Return (x, y) of the center of cell containing provided text 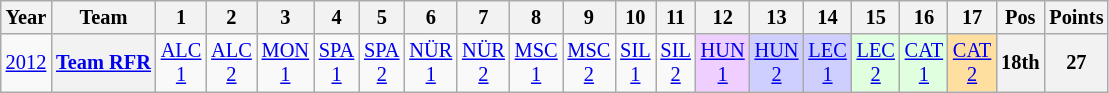
SPA1 (336, 63)
12 (723, 17)
5 (382, 17)
Team RFR (104, 63)
ALC2 (231, 63)
CAT1 (924, 63)
7 (484, 17)
MSC2 (590, 63)
LEC2 (876, 63)
Points (1076, 17)
ALC1 (181, 63)
Year (26, 17)
16 (924, 17)
MSC1 (536, 63)
CAT2 (972, 63)
LEC1 (827, 63)
SPA2 (382, 63)
SIL1 (635, 63)
HUN2 (777, 63)
8 (536, 17)
2 (231, 17)
NÜR2 (484, 63)
15 (876, 17)
HUN1 (723, 63)
Team (104, 17)
27 (1076, 63)
2012 (26, 63)
4 (336, 17)
9 (590, 17)
18th (1020, 63)
1 (181, 17)
14 (827, 17)
NÜR1 (430, 63)
3 (286, 17)
6 (430, 17)
Pos (1020, 17)
SIL2 (676, 63)
13 (777, 17)
17 (972, 17)
MON1 (286, 63)
11 (676, 17)
10 (635, 17)
